Extract the (x, y) coordinate from the center of the cell holding the provided text.  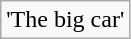
'The big car' (66, 20)
